Return (X, Y) of the center of cell containing provided text 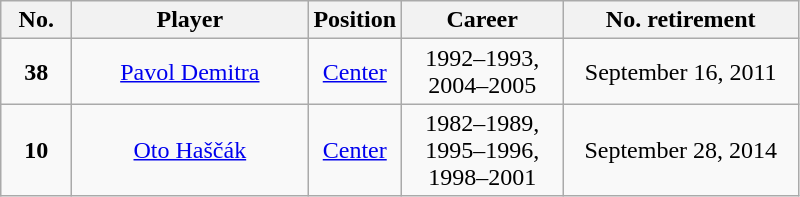
No. (36, 20)
Position (355, 20)
No. retirement (681, 20)
10 (36, 150)
September 16, 2011 (681, 72)
September 28, 2014 (681, 150)
Oto Haščák (190, 150)
1982–1989, 1995–1996, 1998–2001 (482, 150)
38 (36, 72)
Player (190, 20)
Pavol Demitra (190, 72)
1992–1993, 2004–2005 (482, 72)
Career (482, 20)
